Find where the given text appears and provide that cell's center as (X, Y) coordinate. 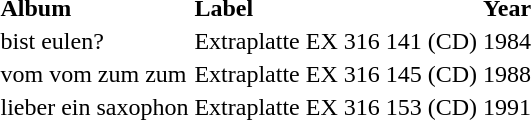
Extraplatte EX 316 145 (CD) (336, 74)
Extraplatte EX 316 141 (CD) (336, 41)
